Return the (X, Y) coordinate for the center point of the cell that contains the specified text.  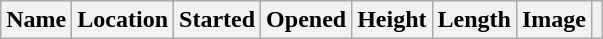
Name (36, 20)
Height (392, 20)
Opened (306, 20)
Location (123, 20)
Image (554, 20)
Length (474, 20)
Started (218, 20)
